Detect which cell encompasses the target text, then output its [X, Y] center coordinate. 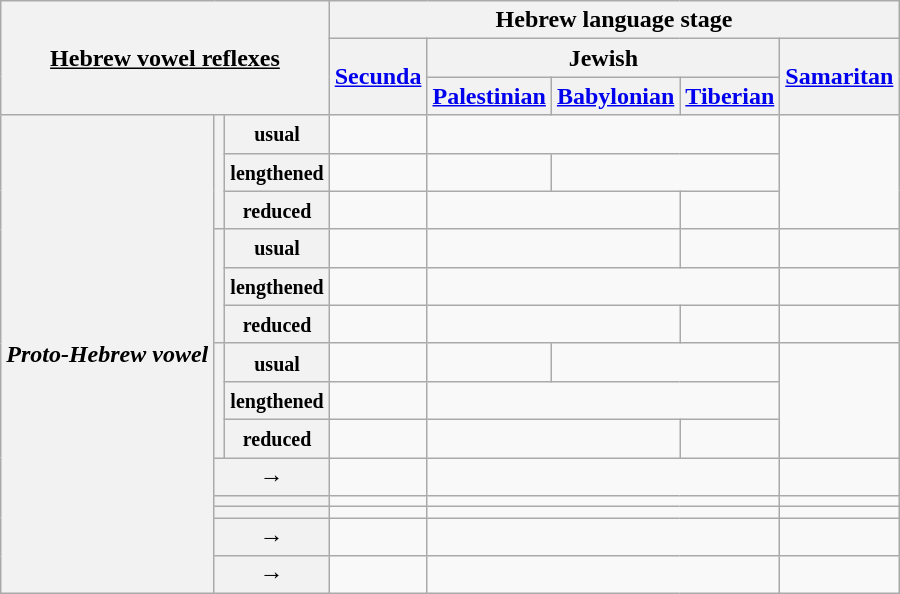
Hebrew vowel reflexes [165, 58]
Palestinian [489, 96]
Tiberian [730, 96]
Hebrew language stage [614, 20]
Jewish [604, 58]
Babylonian [615, 96]
Secunda [378, 77]
Proto-Hebrew vowel [108, 354]
Samaritan [840, 77]
